Scan for the cell matching the given text and deliver its [X, Y] coordinate at center. 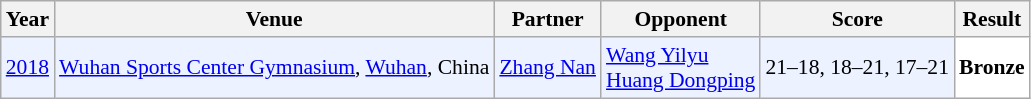
Bronze [992, 68]
Zhang Nan [548, 68]
Wang Yilyu Huang Dongping [680, 68]
2018 [28, 68]
Score [857, 19]
Wuhan Sports Center Gymnasium, Wuhan, China [274, 68]
Result [992, 19]
Venue [274, 19]
Partner [548, 19]
Opponent [680, 19]
Year [28, 19]
21–18, 18–21, 17–21 [857, 68]
